Determine the (x, y) coordinate at the center of the cell enclosing the given text.  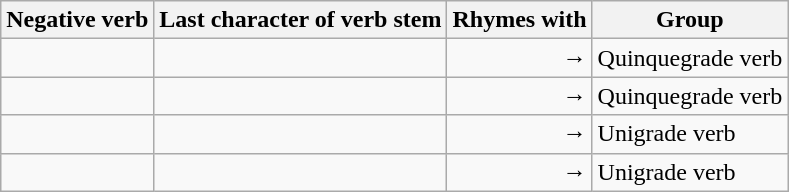
Rhymes with (520, 20)
Last character of verb stem (300, 20)
Group (690, 20)
Negative verb (78, 20)
